Scan for the cell matching the given text and deliver its [x, y] coordinate at center. 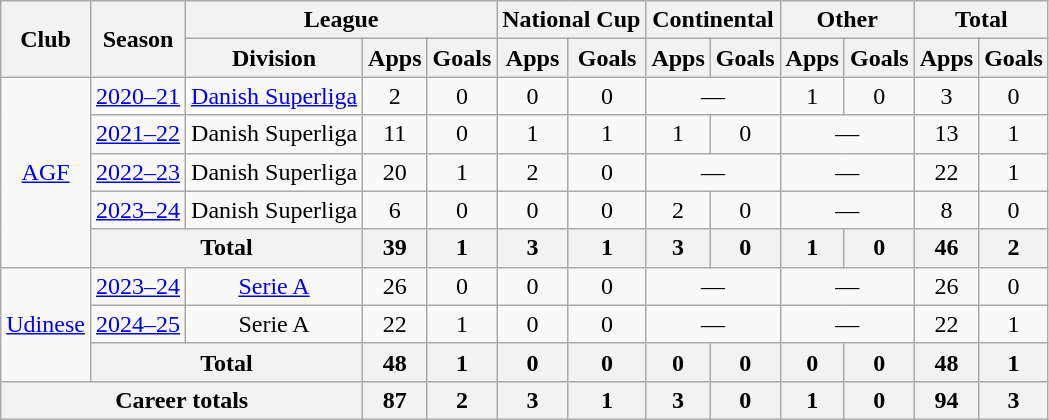
94 [946, 400]
11 [395, 134]
39 [395, 248]
Season [138, 39]
8 [946, 210]
20 [395, 172]
2022–23 [138, 172]
Udinese [46, 324]
46 [946, 248]
2020–21 [138, 96]
AGF [46, 172]
13 [946, 134]
6 [395, 210]
National Cup [572, 20]
2024–25 [138, 324]
Division [274, 58]
Career totals [182, 400]
87 [395, 400]
Other [847, 20]
Continental [713, 20]
League [342, 20]
Club [46, 39]
2021–22 [138, 134]
